Extract the [X, Y] coordinate from the center of the cell holding the provided text.  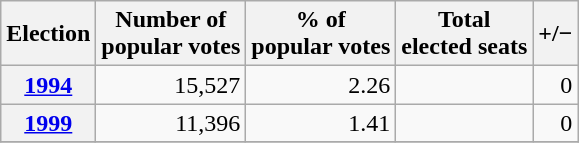
1.41 [321, 123]
2.26 [321, 85]
Election [48, 34]
1994 [48, 85]
+/− [556, 34]
15,527 [171, 85]
11,396 [171, 123]
Totalelected seats [464, 34]
Number ofpopular votes [171, 34]
1999 [48, 123]
% ofpopular votes [321, 34]
